From the cell containing the given text, extract its center point as [X, Y] coordinate. 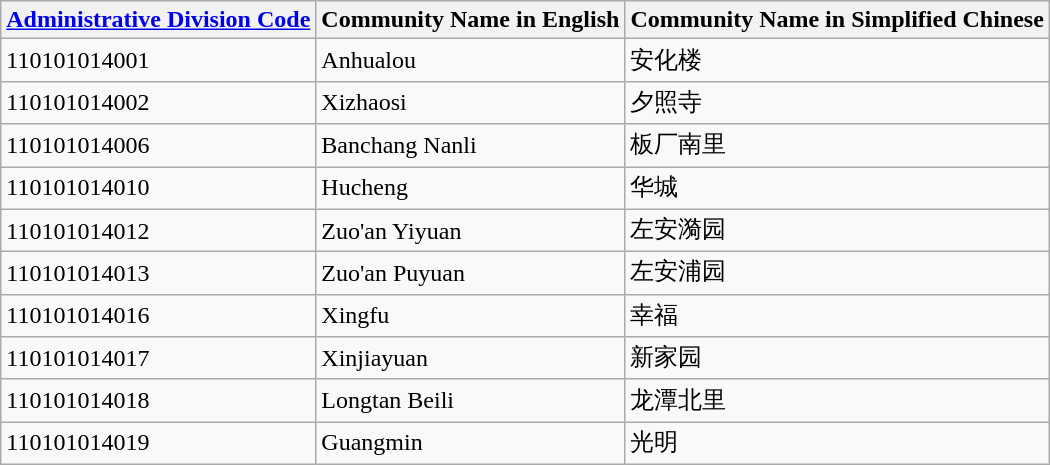
110101014010 [158, 188]
Guangmin [470, 444]
夕照寺 [837, 102]
110101014018 [158, 400]
Zuo'an Yiyuan [470, 230]
Xingfu [470, 316]
左安浦园 [837, 274]
110101014017 [158, 358]
110101014006 [158, 146]
110101014019 [158, 444]
110101014013 [158, 274]
110101014016 [158, 316]
Anhualou [470, 60]
华城 [837, 188]
新家园 [837, 358]
Community Name in English [470, 20]
Xinjiayuan [470, 358]
110101014012 [158, 230]
Zuo'an Puyuan [470, 274]
板厂南里 [837, 146]
Community Name in Simplified Chinese [837, 20]
Administrative Division Code [158, 20]
光明 [837, 444]
安化楼 [837, 60]
龙潭北里 [837, 400]
Longtan Beili [470, 400]
110101014001 [158, 60]
Hucheng [470, 188]
幸福 [837, 316]
Xizhaosi [470, 102]
左安漪园 [837, 230]
Banchang Nanli [470, 146]
110101014002 [158, 102]
